Output the (X, Y) coordinate of the center of the cell containing the given text.  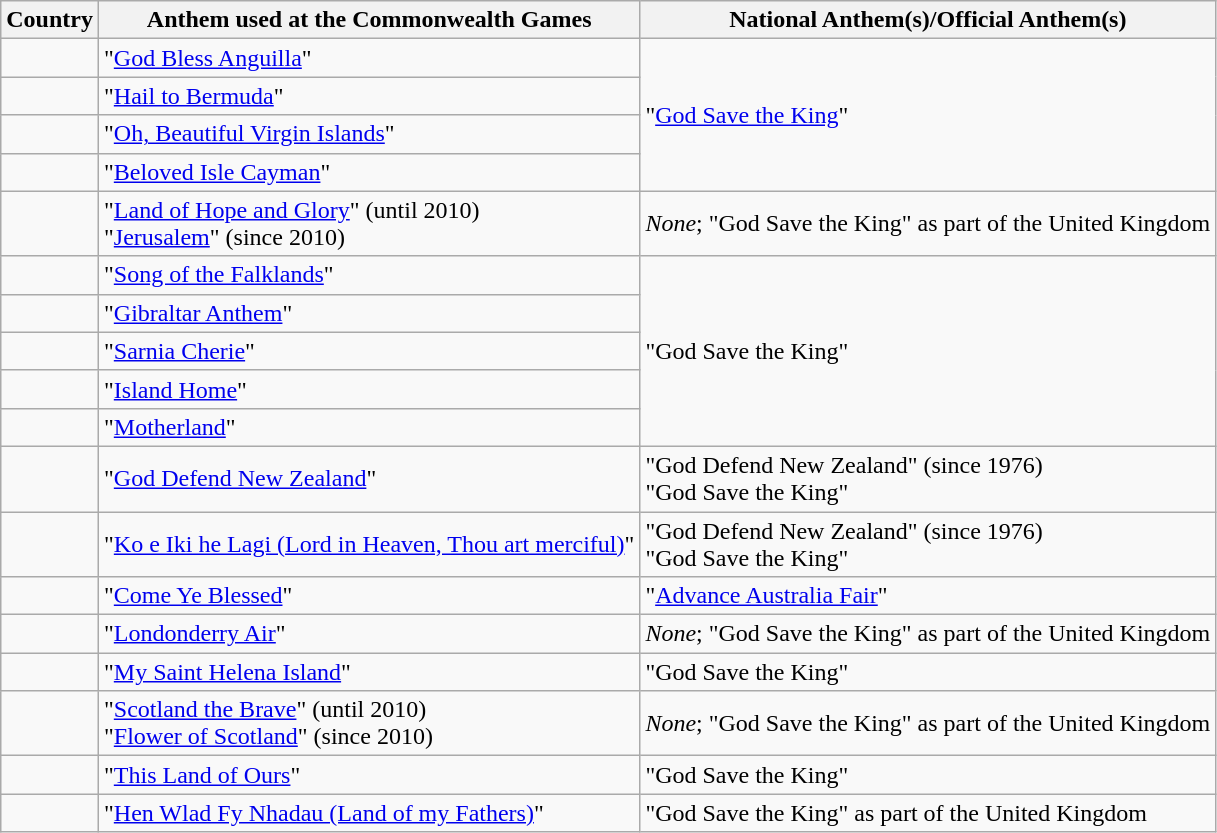
"My Saint Helena Island" (368, 672)
"Island Home" (368, 389)
"Land of Hope and Glory" (until 2010)"Jerusalem" (since 2010) (368, 224)
"Oh, Beautiful Virgin Islands" (368, 134)
"Motherland" (368, 427)
Country (50, 20)
"Sarnia Cherie" (368, 351)
"God Save the King" as part of the United Kingdom (928, 813)
"Scotland the Brave" (until 2010)"Flower of Scotland" (since 2010) (368, 724)
"God Bless Anguilla" (368, 58)
"Ko e Iki he Lagi (Lord in Heaven, Thou art merciful)" (368, 544)
National Anthem(s)/Official Anthem(s) (928, 20)
"Advance Australia Fair" (928, 596)
Anthem used at the Commonwealth Games (368, 20)
"Song of the Falklands" (368, 275)
"Beloved Isle Cayman" (368, 172)
"Hail to Bermuda" (368, 96)
"Londonderry Air" (368, 634)
"Hen Wlad Fy Nhadau (Land of my Fathers)" (368, 813)
"God Defend New Zealand" (368, 478)
"This Land of Ours" (368, 775)
"Gibraltar Anthem" (368, 313)
"Come Ye Blessed" (368, 596)
